Locate the cell with the specified text and output its (X, Y) center coordinate. 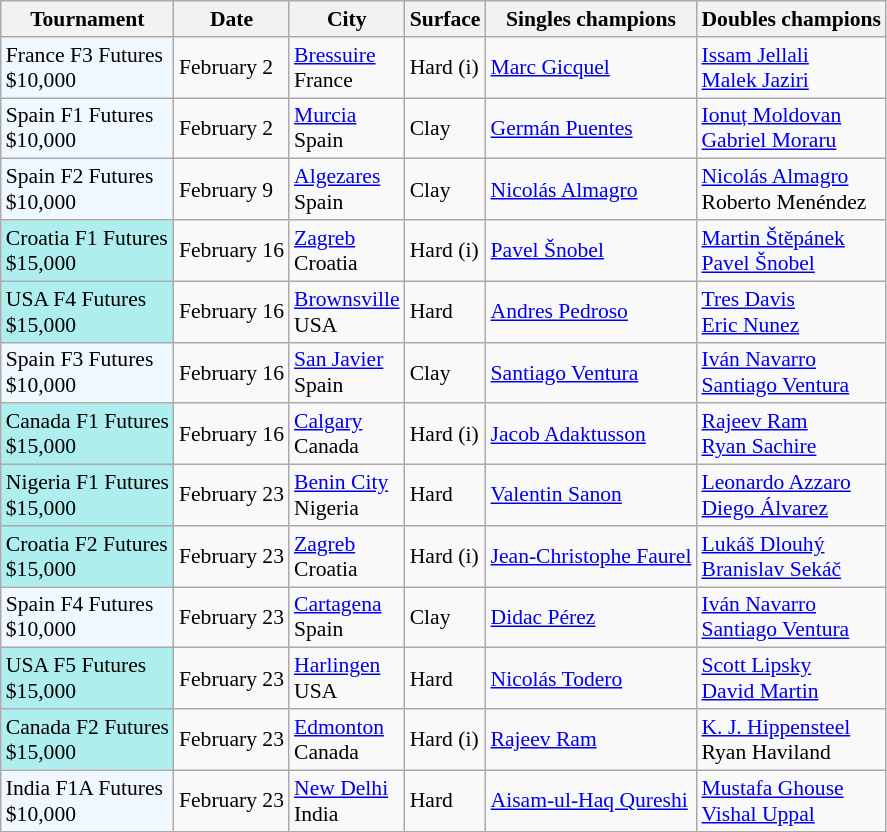
Nicolás Almagro Roberto Menéndez (790, 190)
Croatia F1 Futures$15,000 (88, 250)
San JavierSpain (347, 372)
Nicolás Todero (592, 678)
Ionuț Moldovan Gabriel Moraru (790, 128)
Benin CityNigeria (347, 496)
Singles champions (592, 19)
EdmontonCanada (347, 740)
AlgezaresSpain (347, 190)
Marc Gicquel (592, 68)
Croatia F2 Futures$15,000 (88, 556)
India F1A Futures$10,000 (88, 800)
USA F5 Futures$15,000 (88, 678)
CartagenaSpain (347, 618)
BrownsvilleUSA (347, 312)
Spain F4 Futures$10,000 (88, 618)
Tres Davis Eric Nunez (790, 312)
Spain F2 Futures$10,000 (88, 190)
Andres Pedroso (592, 312)
Canada F1 Futures$15,000 (88, 434)
Canada F2 Futures$15,000 (88, 740)
Doubles champions (790, 19)
City (347, 19)
Pavel Šnobel (592, 250)
Didac Pérez (592, 618)
Spain F1 Futures$10,000 (88, 128)
Spain F3 Futures$10,000 (88, 372)
BressuireFrance (347, 68)
Nigeria F1 Futures$15,000 (88, 496)
Rajeev Ram (592, 740)
Germán Puentes (592, 128)
Valentin Sanon (592, 496)
France F3 Futures$10,000 (88, 68)
Mustafa Ghouse Vishal Uppal (790, 800)
Aisam-ul-Haq Qureshi (592, 800)
K. J. Hippensteel Ryan Haviland (790, 740)
Nicolás Almagro (592, 190)
CalgaryCanada (347, 434)
Lukáš Dlouhý Branislav Sekáč (790, 556)
Rajeev Ram Ryan Sachire (790, 434)
Scott Lipsky David Martin (790, 678)
Jacob Adaktusson (592, 434)
HarlingenUSA (347, 678)
Santiago Ventura (592, 372)
MurciaSpain (347, 128)
February 9 (232, 190)
New DelhiIndia (347, 800)
Date (232, 19)
Jean-Christophe Faurel (592, 556)
Issam Jellali Malek Jaziri (790, 68)
Tournament (88, 19)
Surface (446, 19)
Martin Štěpánek Pavel Šnobel (790, 250)
USA F4 Futures$15,000 (88, 312)
Leonardo Azzaro Diego Álvarez (790, 496)
